For the text-containing cell, return its midpoint in (x, y) coordinate format. 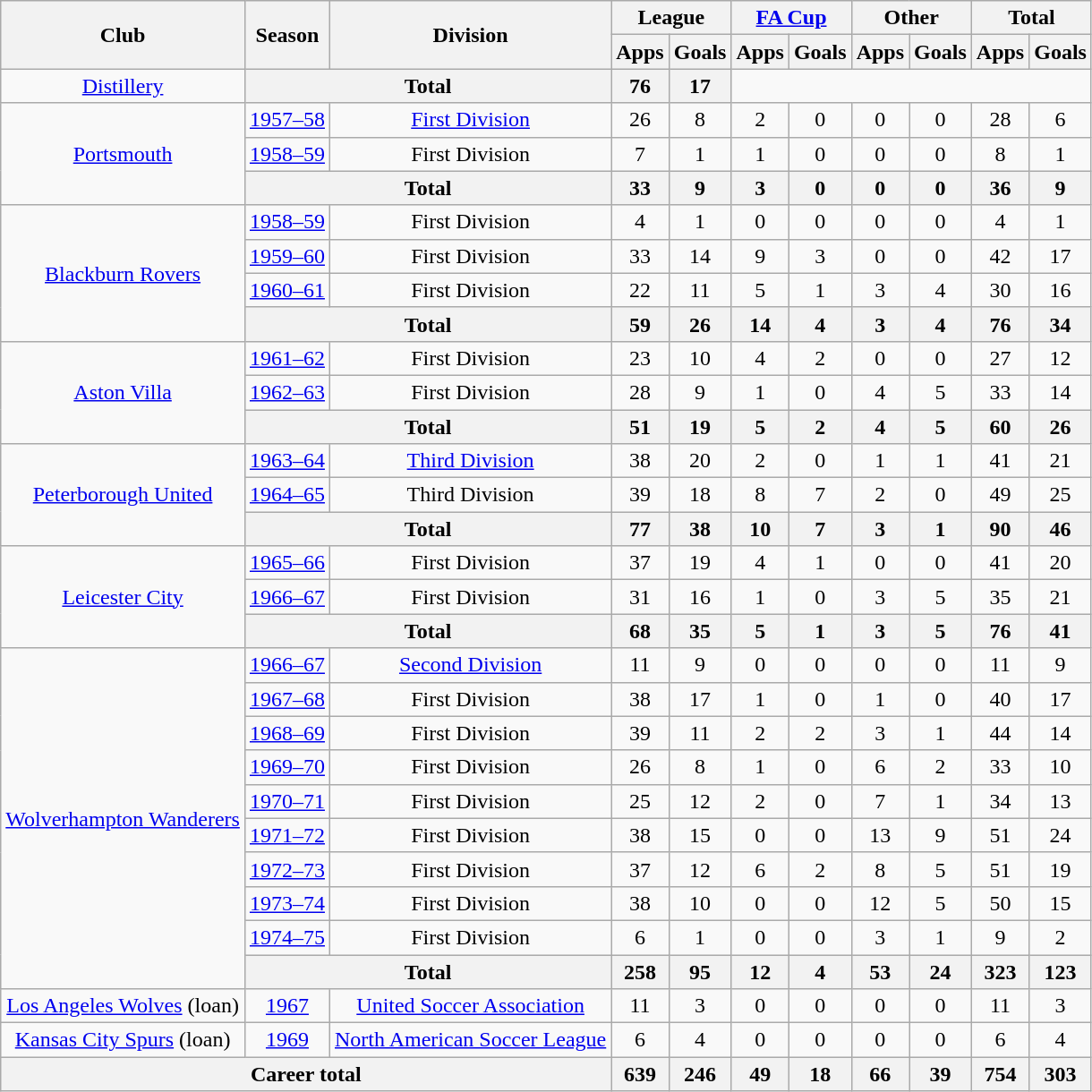
Distillery (124, 86)
FA Cup (791, 18)
59 (640, 324)
United Soccer Association (470, 1006)
1970–71 (286, 801)
31 (640, 597)
1969–70 (286, 767)
Division (470, 35)
Club (124, 35)
1961–62 (286, 358)
90 (1000, 529)
1967–68 (286, 699)
246 (700, 1074)
Portsmouth (124, 154)
1974–75 (286, 937)
Leicester City (124, 597)
Blackburn Rovers (124, 273)
Kansas City Spurs (loan) (124, 1040)
1971–72 (286, 835)
1969 (286, 1040)
North American Soccer League (470, 1040)
30 (1000, 290)
Career total (306, 1074)
66 (880, 1074)
50 (1000, 903)
Aston Villa (124, 392)
1968–69 (286, 733)
77 (640, 529)
League (671, 18)
1972–73 (286, 869)
Wolverhampton Wanderers (124, 818)
1964–65 (286, 495)
27 (1000, 358)
639 (640, 1074)
42 (1000, 256)
Other (911, 18)
44 (1000, 733)
323 (1000, 971)
1963–64 (286, 461)
1959–60 (286, 256)
23 (640, 358)
40 (1000, 699)
36 (1000, 188)
95 (700, 971)
Season (286, 35)
1965–66 (286, 563)
1967 (286, 1006)
Peterborough United (124, 495)
1973–74 (286, 903)
46 (1061, 529)
1957–58 (286, 120)
1960–61 (286, 290)
60 (1000, 427)
258 (640, 971)
22 (640, 290)
1962–63 (286, 392)
Second Division (470, 665)
Los Angeles Wolves (loan) (124, 1006)
754 (1000, 1074)
303 (1061, 1074)
53 (880, 971)
123 (1061, 971)
68 (640, 631)
